Scan for the cell matching the given text and deliver its [x, y] coordinate at center. 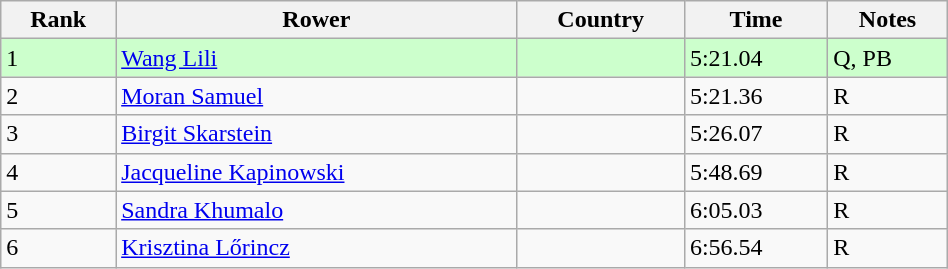
Sandra Khumalo [316, 210]
6:56.54 [756, 248]
Q, PB [888, 58]
5:21.36 [756, 96]
6 [58, 248]
Rank [58, 20]
5:26.07 [756, 134]
Time [756, 20]
Birgit Skarstein [316, 134]
6:05.03 [756, 210]
3 [58, 134]
Wang Lili [316, 58]
Jacqueline Kapinowski [316, 172]
Krisztina Lőrincz [316, 248]
5:48.69 [756, 172]
Moran Samuel [316, 96]
2 [58, 96]
Notes [888, 20]
1 [58, 58]
5:21.04 [756, 58]
4 [58, 172]
Country [600, 20]
Rower [316, 20]
5 [58, 210]
